For the text-containing cell, return its midpoint in [x, y] coordinate format. 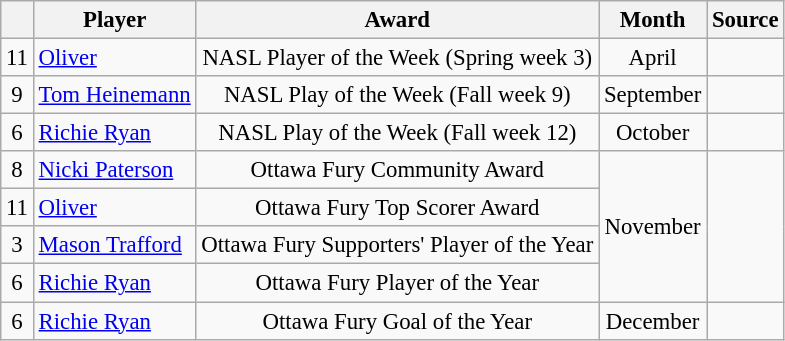
NASL Play of the Week (Fall week 9) [398, 95]
Ottawa Fury Top Scorer Award [398, 208]
8 [18, 170]
October [653, 133]
September [653, 95]
9 [18, 95]
Award [398, 20]
Ottawa Fury Goal of the Year [398, 321]
Source [746, 20]
Ottawa Fury Supporters' Player of the Year [398, 245]
Mason Trafford [114, 245]
Tom Heinemann [114, 95]
Player [114, 20]
Ottawa Fury Community Award [398, 170]
NASL Player of the Week (Spring week 3) [398, 58]
Ottawa Fury Player of the Year [398, 283]
November [653, 226]
NASL Play of the Week (Fall week 12) [398, 133]
Nicki Paterson [114, 170]
December [653, 321]
Month [653, 20]
April [653, 58]
3 [18, 245]
